Pinpoint the cell where the given text exists, returning its (x, y) midpoint coordinate. 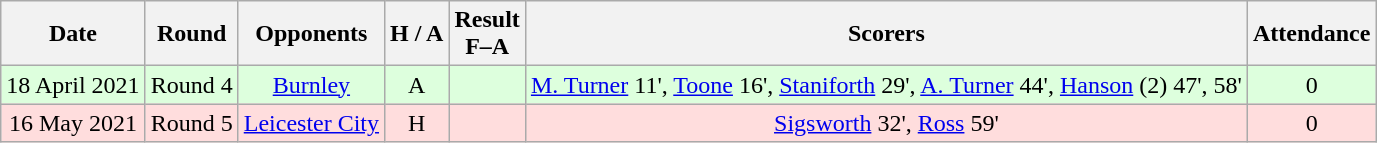
16 May 2021 (73, 123)
Sigsworth 32', Ross 59' (886, 123)
Leicester City (311, 123)
ResultF–A (487, 34)
18 April 2021 (73, 85)
Scorers (886, 34)
H (417, 123)
H / A (417, 34)
Burnley (311, 85)
Round 4 (192, 85)
A (417, 85)
Attendance (1311, 34)
Date (73, 34)
Opponents (311, 34)
Round (192, 34)
M. Turner 11', Toone 16', Staniforth 29', A. Turner 44', Hanson (2) 47', 58' (886, 85)
Round 5 (192, 123)
